Provide the (X, Y) coordinate of the cell's center where the given text is located.  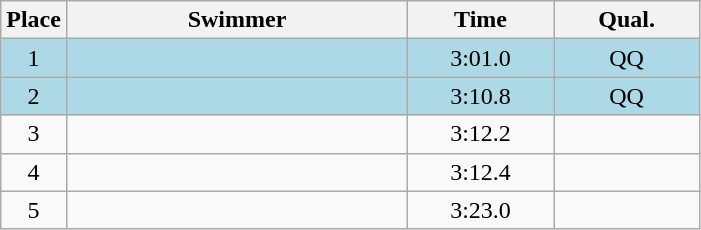
3:23.0 (481, 210)
3:01.0 (481, 58)
3:12.2 (481, 134)
5 (34, 210)
3 (34, 134)
Qual. (627, 20)
1 (34, 58)
Place (34, 20)
3:12.4 (481, 172)
2 (34, 96)
Swimmer (236, 20)
3:10.8 (481, 96)
4 (34, 172)
Time (481, 20)
